Locate the cell with the specified text and output its (x, y) center coordinate. 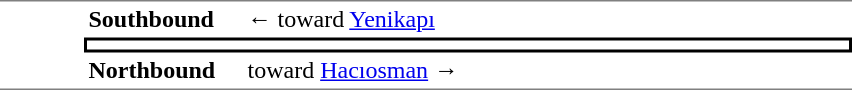
← toward Yenikapı (548, 19)
toward Hacıosman → (548, 71)
Southbound (164, 19)
Northbound (164, 71)
